Return the (X, Y) coordinate for the center point of the cell that contains the specified text.  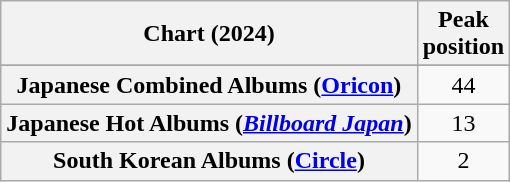
44 (463, 85)
2 (463, 161)
Peakposition (463, 34)
13 (463, 123)
South Korean Albums (Circle) (209, 161)
Chart (2024) (209, 34)
Japanese Hot Albums (Billboard Japan) (209, 123)
Japanese Combined Albums (Oricon) (209, 85)
